Extract the [X, Y] coordinate from the center of the cell holding the provided text.  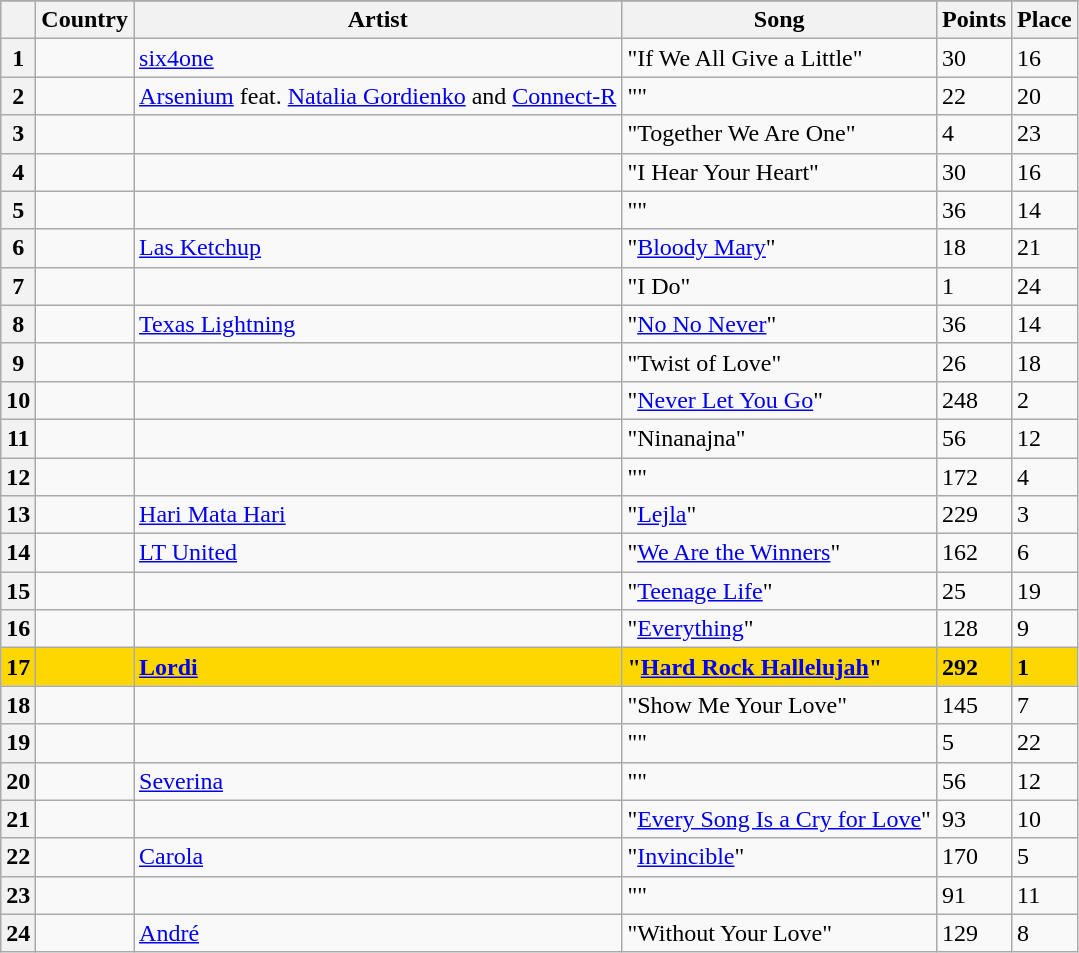
"Together We Are One" [780, 134]
Hari Mata Hari [378, 515]
Las Ketchup [378, 248]
25 [974, 591]
Points [974, 20]
Severina [378, 781]
"Twist of Love" [780, 362]
248 [974, 400]
Song [780, 20]
128 [974, 629]
"Show Me Your Love" [780, 705]
"Bloody Mary" [780, 248]
Lordi [378, 667]
"Everything" [780, 629]
129 [974, 933]
six4one [378, 58]
"No No Never" [780, 324]
"I Hear Your Heart" [780, 172]
"Ninanajna" [780, 438]
17 [18, 667]
"Hard Rock Hallelujah" [780, 667]
Texas Lightning [378, 324]
"If We All Give a Little" [780, 58]
"Invincible" [780, 857]
170 [974, 857]
"Lejla" [780, 515]
172 [974, 477]
13 [18, 515]
15 [18, 591]
Arsenium feat. Natalia Gordienko and Connect-R [378, 96]
93 [974, 819]
"Every Song Is a Cry for Love" [780, 819]
Artist [378, 20]
26 [974, 362]
145 [974, 705]
"Teenage Life" [780, 591]
91 [974, 895]
"Never Let You Go" [780, 400]
LT United [378, 553]
"I Do" [780, 286]
292 [974, 667]
Carola [378, 857]
229 [974, 515]
Country [85, 20]
"We Are the Winners" [780, 553]
162 [974, 553]
Place [1045, 20]
"Without Your Love" [780, 933]
André [378, 933]
